Extract the [x, y] coordinate from the center of the cell holding the provided text.  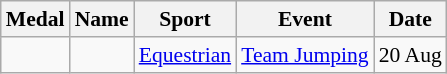
Event [305, 19]
Equestrian [185, 55]
Sport [185, 19]
Name [102, 19]
Medal [36, 19]
20 Aug [410, 55]
Team Jumping [305, 55]
Date [410, 19]
